For the text-containing cell, return its midpoint in (X, Y) coordinate format. 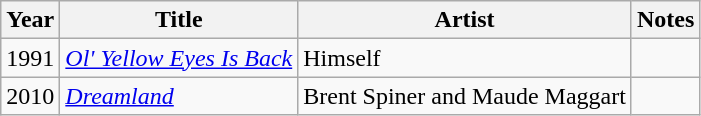
Title (179, 20)
Dreamland (179, 96)
Year (30, 20)
Ol' Yellow Eyes Is Back (179, 58)
Notes (665, 20)
Artist (465, 20)
2010 (30, 96)
1991 (30, 58)
Brent Spiner and Maude Maggart (465, 96)
Himself (465, 58)
